Return [X, Y] of the center of cell containing provided text 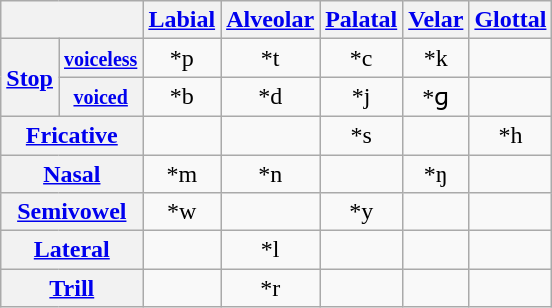
Stop [30, 78]
Trill [72, 288]
Semivowel [72, 212]
*t [270, 58]
*l [270, 250]
*d [270, 97]
Fricative [72, 135]
Glottal [510, 20]
Velar [436, 20]
*ŋ [436, 173]
*k [436, 58]
voiceless [100, 58]
*n [270, 173]
*ɡ [436, 97]
*b [182, 97]
Nasal [72, 173]
Palatal [362, 20]
*p [182, 58]
*c [362, 58]
*y [362, 212]
*h [510, 135]
*w [182, 212]
voiced [100, 97]
*r [270, 288]
Lateral [72, 250]
*s [362, 135]
*m [182, 173]
*j [362, 97]
Labial [182, 20]
Alveolar [270, 20]
